Return the [x, y] coordinate for the center point of the cell that contains the specified text.  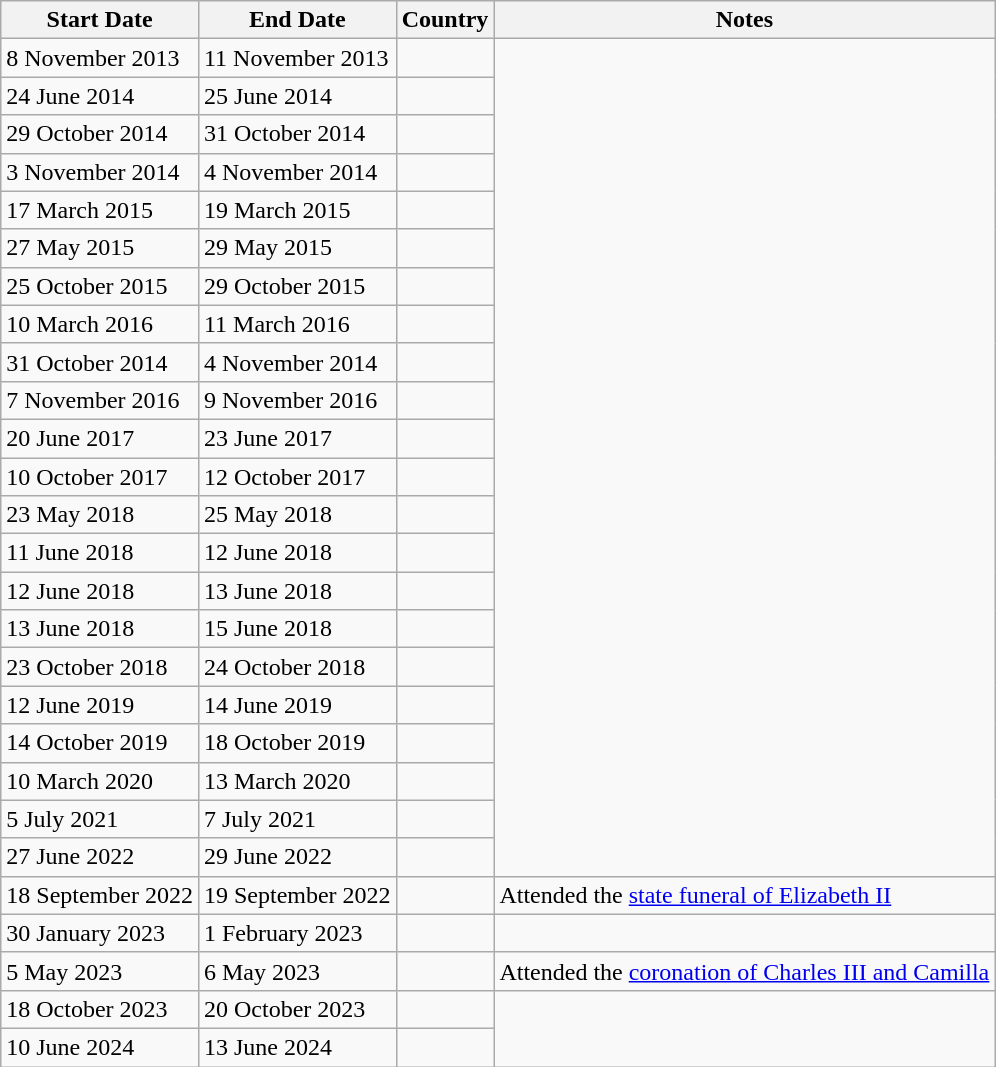
13 March 2020 [297, 781]
Attended the state funeral of Elizabeth II [744, 895]
27 May 2015 [100, 248]
25 June 2014 [297, 96]
24 October 2018 [297, 667]
10 March 2016 [100, 324]
11 March 2016 [297, 324]
17 March 2015 [100, 210]
11 November 2013 [297, 58]
18 October 2019 [297, 743]
27 June 2022 [100, 857]
18 October 2023 [100, 1009]
20 June 2017 [100, 438]
23 October 2018 [100, 667]
25 October 2015 [100, 286]
6 May 2023 [297, 971]
Attended the coronation of Charles III and Camilla [744, 971]
29 October 2015 [297, 286]
13 June 2024 [297, 1047]
Notes [744, 20]
18 September 2022 [100, 895]
14 June 2019 [297, 705]
23 June 2017 [297, 438]
10 June 2024 [100, 1047]
10 March 2020 [100, 781]
10 October 2017 [100, 477]
8 November 2013 [100, 58]
23 May 2018 [100, 515]
5 May 2023 [100, 971]
12 June 2019 [100, 705]
7 July 2021 [297, 819]
29 June 2022 [297, 857]
24 June 2014 [100, 96]
3 November 2014 [100, 172]
15 June 2018 [297, 629]
25 May 2018 [297, 515]
29 October 2014 [100, 134]
11 June 2018 [100, 553]
19 March 2015 [297, 210]
Country [445, 20]
14 October 2019 [100, 743]
1 February 2023 [297, 933]
7 November 2016 [100, 400]
End Date [297, 20]
12 October 2017 [297, 477]
5 July 2021 [100, 819]
20 October 2023 [297, 1009]
29 May 2015 [297, 248]
Start Date [100, 20]
9 November 2016 [297, 400]
19 September 2022 [297, 895]
30 January 2023 [100, 933]
